Pinpoint the cell where the given text exists, returning its [x, y] midpoint coordinate. 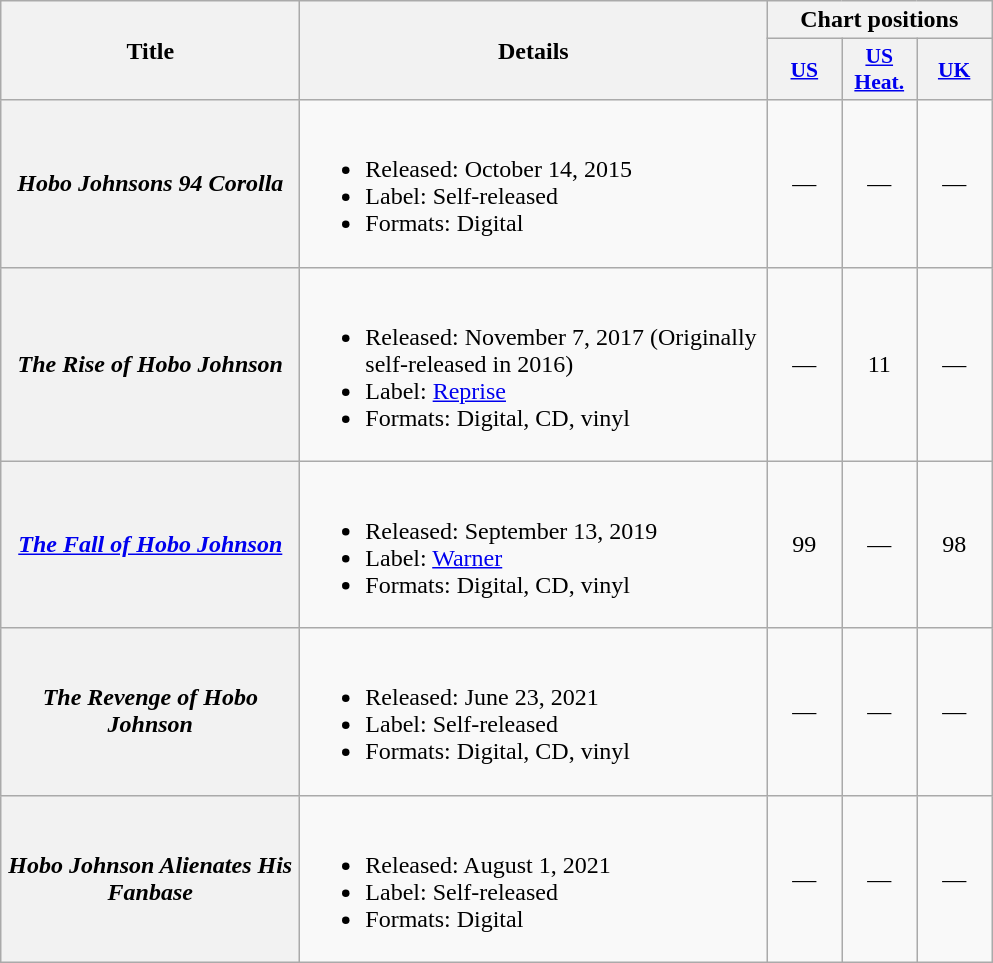
The Rise of Hobo Johnson [150, 364]
Released: September 13, 2019Label: WarnerFormats: Digital, CD, vinyl [534, 544]
Hobo Johnson Alienates His Fanbase [150, 878]
US Heat. [880, 70]
99 [804, 544]
US [804, 70]
UK [954, 70]
Released: November 7, 2017 (Originally self-released in 2016)Label: RepriseFormats: Digital, CD, vinyl [534, 364]
Released: October 14, 2015Label: Self-releasedFormats: Digital [534, 184]
11 [880, 364]
Hobo Johnsons 94 Corolla [150, 184]
Released: June 23, 2021Label: Self-releasedFormats: Digital, CD, vinyl [534, 712]
Title [150, 50]
Chart positions [880, 20]
Details [534, 50]
The Fall of Hobo Johnson [150, 544]
98 [954, 544]
Released: August 1, 2021Label: Self-releasedFormats: Digital [534, 878]
The Revenge of Hobo Johnson [150, 712]
